Determine the (x, y) coordinate at the center of the cell enclosing the given text.  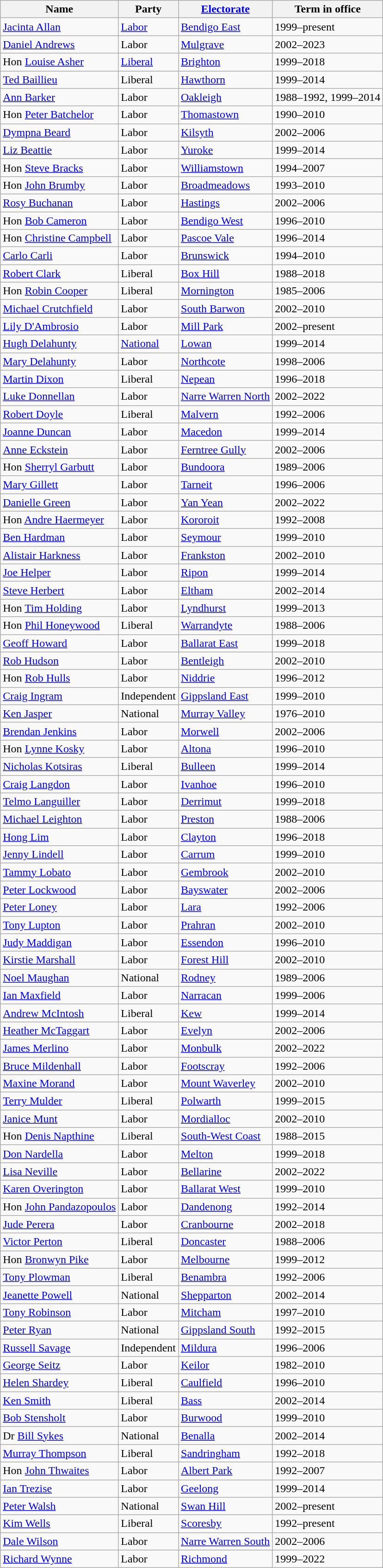
Bendigo West (226, 221)
1992–2008 (327, 520)
1988–2015 (327, 1136)
Carrum (226, 855)
1999–2022 (327, 1559)
Hon Rob Hulls (59, 678)
Dympna Beard (59, 132)
Hon Louise Asher (59, 62)
Dr Bill Sykes (59, 1436)
1996–2012 (327, 678)
Kim Wells (59, 1524)
Murray Valley (226, 713)
Macedon (226, 432)
Thomastown (226, 115)
Burwood (226, 1418)
Bulleen (226, 766)
Northcote (226, 361)
Bruce Mildenhall (59, 1066)
Hon Robin Cooper (59, 291)
Preston (226, 819)
1988–2018 (327, 273)
Ian Maxfield (59, 995)
Bendigo East (226, 27)
Sandringham (226, 1453)
Rob Hudson (59, 661)
Geelong (226, 1488)
Hon Peter Batchelor (59, 115)
Andrew McIntosh (59, 1013)
1994–2010 (327, 256)
Kororoit (226, 520)
Frankston (226, 555)
Oakleigh (226, 97)
Jenny Lindell (59, 855)
Danielle Green (59, 502)
Narre Warren North (226, 397)
Tarneit (226, 484)
Tony Plowman (59, 1277)
Kirstie Marshall (59, 960)
1992–2014 (327, 1207)
Liz Beattie (59, 150)
Tammy Lobato (59, 872)
Term in office (327, 9)
Dandenong (226, 1207)
Ted Baillieu (59, 80)
Lyndhurst (226, 608)
Box Hill (226, 273)
Murray Thompson (59, 1453)
Hon John Brumby (59, 185)
Bob Stensholt (59, 1418)
Forest Hill (226, 960)
Hon Christine Campbell (59, 238)
Mornington (226, 291)
Hon Denis Napthine (59, 1136)
Anne Eckstein (59, 449)
Hugh Delahunty (59, 344)
South-West Coast (226, 1136)
Swan Hill (226, 1506)
Nicholas Kotsiras (59, 766)
Rosy Buchanan (59, 203)
Derrimut (226, 802)
Melton (226, 1154)
1976–2010 (327, 713)
Clayton (226, 837)
1998–2006 (327, 361)
Doncaster (226, 1242)
1990–2010 (327, 115)
Carlo Carli (59, 256)
Robert Clark (59, 273)
Yan Yean (226, 502)
Judy Maddigan (59, 942)
Geoff Howard (59, 643)
Gembrook (226, 872)
Williamstown (226, 167)
George Seitz (59, 1365)
Hon Sherryl Garbutt (59, 467)
Ivanhoe (226, 784)
Joe Helper (59, 573)
Don Nardella (59, 1154)
Tony Robinson (59, 1312)
1982–2010 (327, 1365)
Mary Delahunty (59, 361)
Narre Warren South (226, 1541)
Bentleigh (226, 661)
Ken Smith (59, 1401)
Hon Phil Honeywood (59, 626)
Eltham (226, 590)
2002–2023 (327, 44)
Ballarat East (226, 643)
Hon Andre Haermeyer (59, 520)
Mildura (226, 1348)
Niddrie (226, 678)
Party (148, 9)
Hon Steve Bracks (59, 167)
Hong Lim (59, 837)
Gippsland South (226, 1330)
Shepparton (226, 1295)
Mount Waverley (226, 1084)
Prahran (226, 925)
Narracan (226, 995)
Peter Loney (59, 907)
Footscray (226, 1066)
Keilor (226, 1365)
Hon John Pandazopoulos (59, 1207)
Janice Munt (59, 1119)
2002–2018 (327, 1224)
1992–2007 (327, 1471)
Lily D'Ambrosio (59, 326)
Monbulk (226, 1048)
Ripon (226, 573)
Broadmeadows (226, 185)
Mary Gillett (59, 484)
Rodney (226, 978)
1985–2006 (327, 291)
Dale Wilson (59, 1541)
Electorate (226, 9)
Scoresby (226, 1524)
Hon John Thwaites (59, 1471)
Martin Dixon (59, 379)
Ian Trezise (59, 1488)
Kilsyth (226, 132)
1999–2006 (327, 995)
Melbourne (226, 1259)
Tony Lupton (59, 925)
1999–present (327, 27)
Richard Wynne (59, 1559)
1999–2012 (327, 1259)
Helen Shardey (59, 1383)
Cranbourne (226, 1224)
1988–1992, 1999–2014 (327, 97)
Jude Perera (59, 1224)
Telmo Languiller (59, 802)
Terry Mulder (59, 1101)
Benambra (226, 1277)
Hon Lynne Kosky (59, 749)
Brendan Jenkins (59, 731)
Bayswater (226, 890)
Bass (226, 1401)
Nepean (226, 379)
Alistair Harkness (59, 555)
Peter Lockwood (59, 890)
James Merlino (59, 1048)
Mitcham (226, 1312)
Michael Leighton (59, 819)
Craig Ingram (59, 696)
Mulgrave (226, 44)
1992–present (327, 1524)
Name (59, 9)
Michael Crutchfield (59, 309)
South Barwon (226, 309)
1992–2018 (327, 1453)
Bellarine (226, 1171)
Morwell (226, 731)
Hon Bob Cameron (59, 221)
1994–2007 (327, 167)
Essendon (226, 942)
Victor Perton (59, 1242)
Peter Ryan (59, 1330)
Peter Walsh (59, 1506)
Yuroke (226, 150)
Craig Langdon (59, 784)
Lara (226, 907)
Warrandyte (226, 626)
Noel Maughan (59, 978)
Hon Bronwyn Pike (59, 1259)
Evelyn (226, 1030)
1997–2010 (327, 1312)
Luke Donnellan (59, 397)
Mordialloc (226, 1119)
Russell Savage (59, 1348)
Ken Jasper (59, 713)
Robert Doyle (59, 414)
Pascoe Vale (226, 238)
Jacinta Allan (59, 27)
Seymour (226, 538)
Caulfield (226, 1383)
Ferntree Gully (226, 449)
Maxine Morand (59, 1084)
Kew (226, 1013)
Albert Park (226, 1471)
1996–2014 (327, 238)
Malvern (226, 414)
Lowan (226, 344)
1999–2013 (327, 608)
Ballarat West (226, 1189)
Polwarth (226, 1101)
Brighton (226, 62)
Heather McTaggart (59, 1030)
Hon Tim Holding (59, 608)
Bundoora (226, 467)
1999–2015 (327, 1101)
Gippsland East (226, 696)
Hastings (226, 203)
Steve Herbert (59, 590)
Karen Overington (59, 1189)
Daniel Andrews (59, 44)
Brunswick (226, 256)
Joanne Duncan (59, 432)
Ben Hardman (59, 538)
Hawthorn (226, 80)
1993–2010 (327, 185)
Richmond (226, 1559)
1992–2015 (327, 1330)
Mill Park (226, 326)
Benalla (226, 1436)
Ann Barker (59, 97)
Jeanette Powell (59, 1295)
Lisa Neville (59, 1171)
Altona (226, 749)
